From the cell containing the given text, extract its center point as (x, y) coordinate. 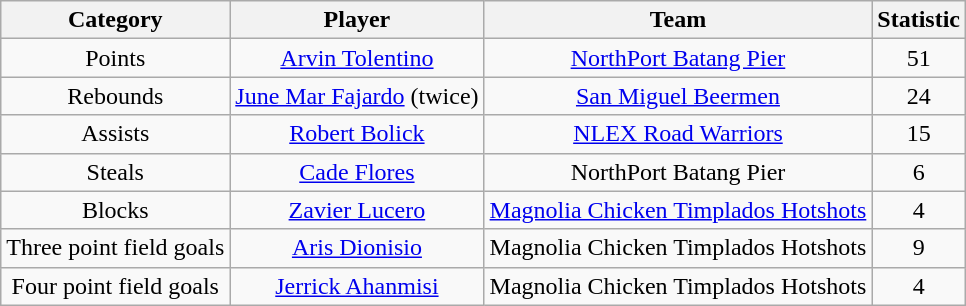
June Mar Fajardo (twice) (357, 96)
Robert Bolick (357, 134)
Team (678, 20)
Four point field goals (116, 286)
Zavier Lucero (357, 210)
Points (116, 58)
Jerrick Ahanmisi (357, 286)
Player (357, 20)
Rebounds (116, 96)
Three point field goals (116, 248)
NLEX Road Warriors (678, 134)
9 (919, 248)
Steals (116, 172)
Cade Flores (357, 172)
Arvin Tolentino (357, 58)
Statistic (919, 20)
Category (116, 20)
San Miguel Beermen (678, 96)
Blocks (116, 210)
Assists (116, 134)
24 (919, 96)
15 (919, 134)
51 (919, 58)
6 (919, 172)
Aris Dionisio (357, 248)
